Return [X, Y] of the center of cell containing provided text 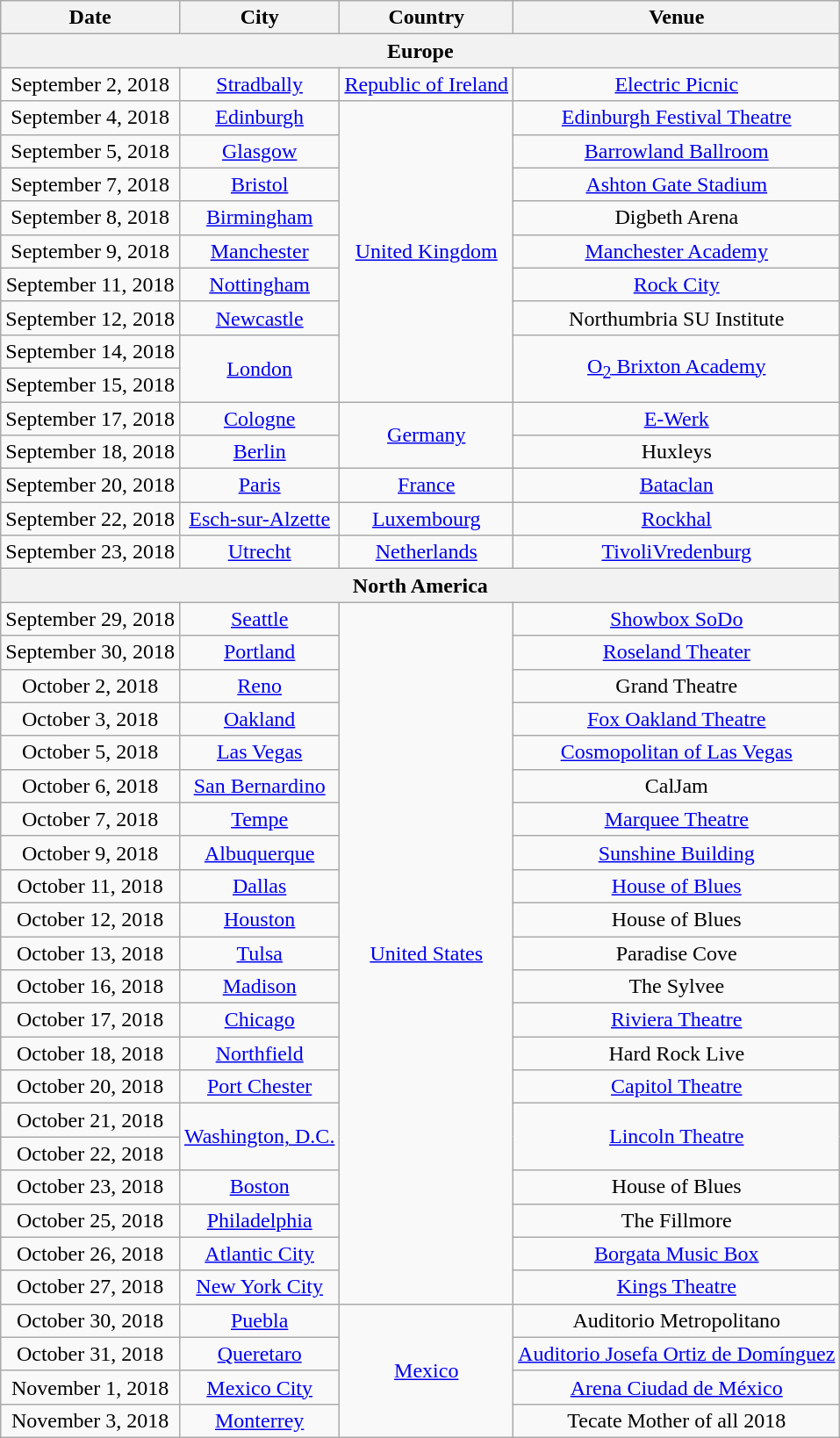
The Fillmore [677, 1220]
Tulsa [259, 953]
Date [90, 18]
CalJam [677, 786]
United States [427, 953]
Barrowland Ballroom [677, 151]
October 22, 2018 [90, 1154]
Europe [420, 51]
September 7, 2018 [90, 184]
E-Werk [677, 419]
Tecate Mother of all 2018 [677, 1420]
Birmingham [259, 218]
Seattle [259, 619]
United Kingdom [427, 251]
Bataclan [677, 485]
October 25, 2018 [90, 1220]
September 23, 2018 [90, 552]
Boston [259, 1187]
Roseland Theater [677, 652]
New York City [259, 1287]
Manchester Academy [677, 251]
September 9, 2018 [90, 251]
September 22, 2018 [90, 519]
September 2, 2018 [90, 84]
Auditorio Metropolitano [677, 1320]
October 11, 2018 [90, 886]
October 20, 2018 [90, 1087]
October 16, 2018 [90, 987]
September 11, 2018 [90, 284]
October 26, 2018 [90, 1254]
Riviera Theatre [677, 1020]
Dallas [259, 886]
October 17, 2018 [90, 1020]
Huxleys [677, 452]
September 8, 2018 [90, 218]
Berlin [259, 452]
October 31, 2018 [90, 1354]
October 6, 2018 [90, 786]
TivoliVredenburg [677, 552]
Lincoln Theatre [677, 1137]
Country [427, 18]
Manchester [259, 251]
September 15, 2018 [90, 385]
October 7, 2018 [90, 819]
Arena Ciudad de México [677, 1387]
October 9, 2018 [90, 852]
Digbeth Arena [677, 218]
Cosmopolitan of Las Vegas [677, 752]
November 1, 2018 [90, 1387]
Las Vegas [259, 752]
The Sylvee [677, 987]
Chicago [259, 1020]
Esch-sur-Alzette [259, 519]
San Bernardino [259, 786]
Netherlands [427, 552]
Albuquerque [259, 852]
October 3, 2018 [90, 719]
Stradbally [259, 84]
September 5, 2018 [90, 151]
Oakland [259, 719]
Reno [259, 686]
Rockhal [677, 519]
October 23, 2018 [90, 1187]
Capitol Theatre [677, 1087]
Paradise Cove [677, 953]
Paris [259, 485]
Nottingham [259, 284]
Edinburgh Festival Theatre [677, 118]
North America [420, 586]
France [427, 485]
September 18, 2018 [90, 452]
September 4, 2018 [90, 118]
Hard Rock Live [677, 1053]
Queretaro [259, 1354]
Borgata Music Box [677, 1254]
October 21, 2018 [90, 1120]
Ashton Gate Stadium [677, 184]
London [259, 368]
Puebla [259, 1320]
October 30, 2018 [90, 1320]
Rock City [677, 284]
Fox Oakland Theatre [677, 719]
Houston [259, 919]
O2 Brixton Academy [677, 368]
Auditorio Josefa Ortiz de Domínguez [677, 1354]
Luxembourg [427, 519]
Atlantic City [259, 1254]
Glasgow [259, 151]
Germany [427, 435]
September 17, 2018 [90, 419]
Northumbria SU Institute [677, 318]
Showbox SoDo [677, 619]
City [259, 18]
October 13, 2018 [90, 953]
September 20, 2018 [90, 485]
Madison [259, 987]
September 14, 2018 [90, 351]
September 12, 2018 [90, 318]
Philadelphia [259, 1220]
Cologne [259, 419]
September 30, 2018 [90, 652]
Northfield [259, 1053]
Sunshine Building [677, 852]
October 12, 2018 [90, 919]
October 27, 2018 [90, 1287]
Edinburgh [259, 118]
October 18, 2018 [90, 1053]
October 5, 2018 [90, 752]
Bristol [259, 184]
Utrecht [259, 552]
Monterrey [259, 1420]
Electric Picnic [677, 84]
Mexico [427, 1370]
Venue [677, 18]
Newcastle [259, 318]
Republic of Ireland [427, 84]
Port Chester [259, 1087]
Mexico City [259, 1387]
November 3, 2018 [90, 1420]
Grand Theatre [677, 686]
September 29, 2018 [90, 619]
Kings Theatre [677, 1287]
October 2, 2018 [90, 686]
Washington, D.C. [259, 1137]
Tempe [259, 819]
Portland [259, 652]
Marquee Theatre [677, 819]
